Search for the cell housing the specified text and yield its [X, Y] center coordinate. 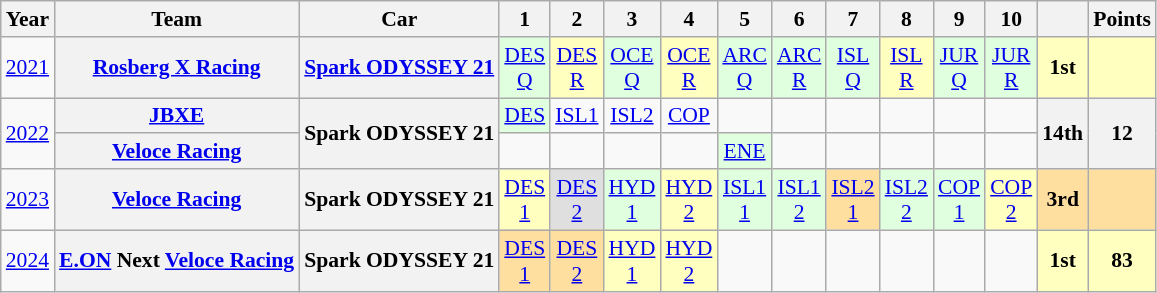
ISLR [906, 68]
83 [1122, 260]
DES [524, 116]
ISL11 [744, 200]
ISL2 [632, 116]
2024 [28, 260]
Year [28, 19]
COP1 [959, 200]
ISL21 [852, 200]
JBXE [176, 116]
2021 [28, 68]
OCEQ [632, 68]
COP [688, 116]
3rd [1062, 200]
DESR [576, 68]
14th [1062, 134]
OCER [688, 68]
8 [906, 19]
12 [1122, 134]
2023 [28, 200]
DESQ [524, 68]
JURR [1011, 68]
ENE [744, 152]
10 [1011, 19]
ARCQ [744, 68]
COP2 [1011, 200]
9 [959, 19]
2022 [28, 134]
E.ON Next Veloce Racing [176, 260]
ISLQ [852, 68]
5 [744, 19]
4 [688, 19]
3 [632, 19]
ISL1 [576, 116]
Car [399, 19]
6 [800, 19]
JURQ [959, 68]
ISL22 [906, 200]
1 [524, 19]
ARCR [800, 68]
ISL12 [800, 200]
2 [576, 19]
7 [852, 19]
Rosberg X Racing [176, 68]
Team [176, 19]
Points [1122, 19]
